Pinpoint the cell where the given text exists, returning its (X, Y) midpoint coordinate. 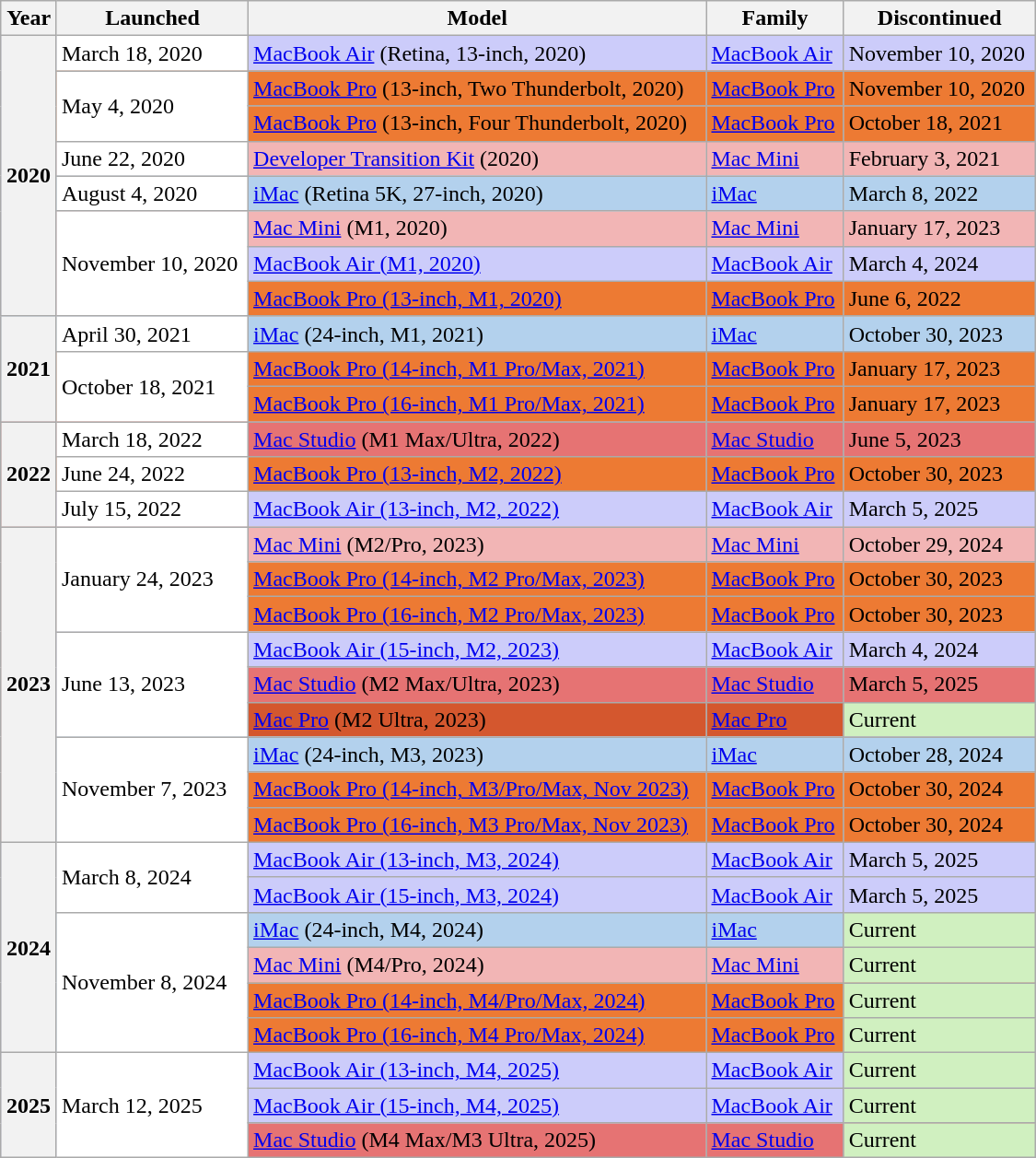
June 22, 2020 (152, 158)
MacBook Pro (16-inch, M2 Pro/Max, 2023) (477, 614)
iMac (24-inch, M1, 2021) (477, 333)
May 4, 2020 (152, 106)
October 28, 2024 (939, 754)
August 4, 2020 (152, 193)
March 18, 2020 (152, 53)
MacBook Air (M1, 2020) (477, 263)
2023 (29, 685)
June 24, 2022 (152, 474)
Model (477, 18)
MacBook Air (13-inch, M3, 2024) (477, 860)
MacBook Pro (13-inch, M2, 2022) (477, 474)
Mac Studio (M1 Max/Ultra, 2022) (477, 439)
iMac (24-inch, M3, 2023) (477, 754)
Developer Transition Kit (2020) (477, 158)
Mac Studio (M4 Max/M3 Ultra, 2025) (477, 1140)
March 12, 2025 (152, 1105)
MacBook Pro (14-inch, M2 Pro/Max, 2023) (477, 579)
Mac Pro (M2 Ultra, 2023) (477, 719)
MacBook Pro (16-inch, M3 Pro/Max, Nov 2023) (477, 825)
MacBook Air (15-inch, M4, 2025) (477, 1105)
March 8, 2022 (939, 193)
2020 (29, 176)
Discontinued (939, 18)
November 8, 2024 (152, 982)
Mac Studio (M2 Max/Ultra, 2023) (477, 684)
June 13, 2023 (152, 684)
June 5, 2023 (939, 439)
MacBook Pro (13-inch, M1, 2020) (477, 298)
January 24, 2023 (152, 579)
MacBook Air (13-inch, M4, 2025) (477, 1070)
Mac Pro (775, 719)
MacBook Pro (13-inch, Two Thunderbolt, 2020) (477, 88)
MacBook Pro (14-inch, M1 Pro/Max, 2021) (477, 368)
Family (775, 18)
Year (29, 18)
MacBook Pro (16-inch, M1 Pro/Max, 2021) (477, 404)
2021 (29, 368)
MacBook Pro (13-inch, Four Thunderbolt, 2020) (477, 123)
July 15, 2022 (152, 509)
March 8, 2024 (152, 877)
March 18, 2022 (152, 439)
2024 (29, 947)
iMac (Retina 5K, 27-inch, 2020) (477, 193)
June 6, 2022 (939, 298)
MacBook Pro (16-inch, M4 Pro/Max, 2024) (477, 1035)
Mac Mini (M4/Pro, 2024) (477, 965)
February 3, 2021 (939, 158)
2022 (29, 474)
MacBook Air (Retina, 13-inch, 2020) (477, 53)
Launched (152, 18)
April 30, 2021 (152, 333)
Mac Mini (M1, 2020) (477, 228)
iMac (24-inch, M4, 2024) (477, 930)
November 7, 2023 (152, 790)
MacBook Air (13-inch, M2, 2022) (477, 509)
MacBook Air (15-inch, M3, 2024) (477, 895)
MacBook Pro (14-inch, M4/Pro/Max, 2024) (477, 1000)
October 29, 2024 (939, 544)
MacBook Pro (14-inch, M3/Pro/Max, Nov 2023) (477, 790)
Mac Mini (M2/Pro, 2023) (477, 544)
MacBook Air (15-inch, M2, 2023) (477, 649)
2025 (29, 1105)
